Identify which cell holds the provided text, then report its [X, Y] central coordinate. 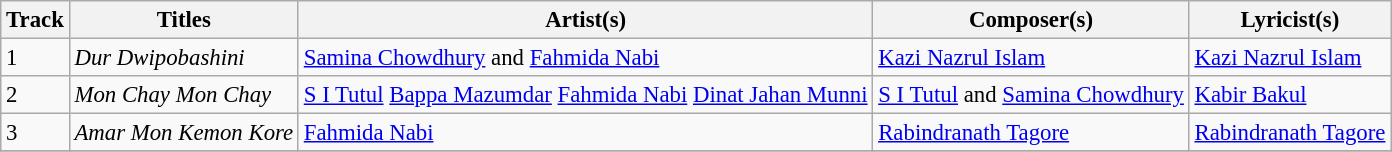
1 [35, 58]
Composer(s) [1031, 20]
Fahmida Nabi [585, 133]
3 [35, 133]
S I Tutul Bappa Mazumdar Fahmida Nabi Dinat Jahan Munni [585, 95]
Titles [184, 20]
2 [35, 95]
Mon Chay Mon Chay [184, 95]
Samina Chowdhury and Fahmida Nabi [585, 58]
Dur Dwipobashini [184, 58]
Kabir Bakul [1290, 95]
S I Tutul and Samina Chowdhury [1031, 95]
Artist(s) [585, 20]
Lyricist(s) [1290, 20]
Track [35, 20]
Amar Mon Kemon Kore [184, 133]
